Capture the cell that displays the provided text and extract its (X, Y) central coordinate. 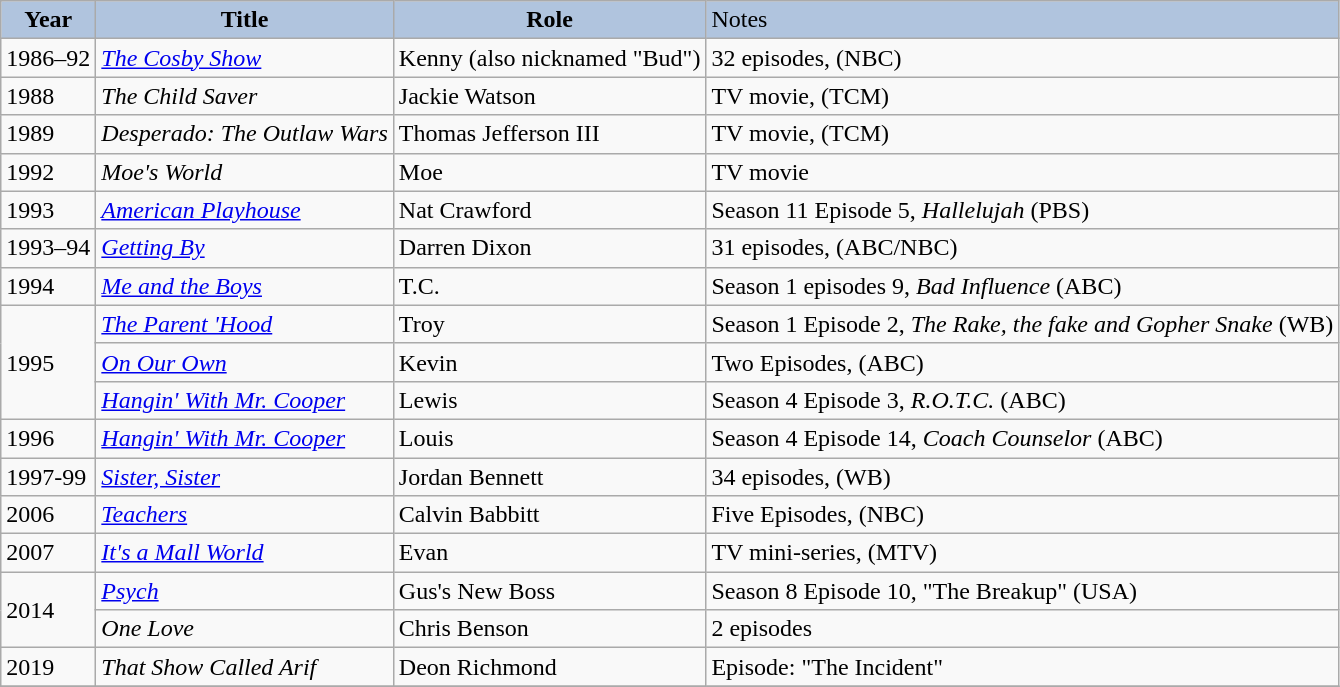
34 episodes, (WB) (1022, 477)
The Parent 'Hood (245, 324)
Season 4 Episode 3, R.O.T.C. (ABC) (1022, 400)
Episode: "The Incident" (1022, 667)
1986–92 (48, 58)
1994 (48, 286)
Nat Crawford (550, 210)
TV movie (1022, 172)
Season 4 Episode 14, Coach Counselor (ABC) (1022, 438)
It's a Mall World (245, 553)
Kenny (also nicknamed "Bud") (550, 58)
Moe (550, 172)
Season 1 Episode 2, The Rake, the fake and Gopher Snake (WB) (1022, 324)
Season 1 episodes 9, Bad Influence (ABC) (1022, 286)
31 episodes, (ABC/NBC) (1022, 248)
1993–94 (48, 248)
Jackie Watson (550, 96)
Kevin (550, 362)
2014 (48, 610)
Troy (550, 324)
One Love (245, 629)
American Playhouse (245, 210)
32 episodes, (NBC) (1022, 58)
Darren Dixon (550, 248)
Role (550, 20)
Moe's World (245, 172)
Jordan Bennett (550, 477)
Gus's New Boss (550, 591)
Desperado: The Outlaw Wars (245, 134)
1995 (48, 362)
1988 (48, 96)
Season 11 Episode 5, Hallelujah (PBS) (1022, 210)
Year (48, 20)
Deon Richmond (550, 667)
1997-99 (48, 477)
Getting By (245, 248)
2007 (48, 553)
1996 (48, 438)
Title (245, 20)
Calvin Babbitt (550, 515)
Notes (1022, 20)
Me and the Boys (245, 286)
That Show Called Arif (245, 667)
1993 (48, 210)
The Child Saver (245, 96)
2006 (48, 515)
Louis (550, 438)
Season 8 Episode 10, "The Breakup" (USA) (1022, 591)
Teachers (245, 515)
1989 (48, 134)
Chris Benson (550, 629)
1992 (48, 172)
Thomas Jefferson III (550, 134)
Psych (245, 591)
Two Episodes, (ABC) (1022, 362)
On Our Own (245, 362)
Sister, Sister (245, 477)
Five Episodes, (NBC) (1022, 515)
T.C. (550, 286)
2 episodes (1022, 629)
Lewis (550, 400)
2019 (48, 667)
TV mini-series, (MTV) (1022, 553)
Evan (550, 553)
The Cosby Show (245, 58)
